Pinpoint the cell where the given text exists, returning its [x, y] midpoint coordinate. 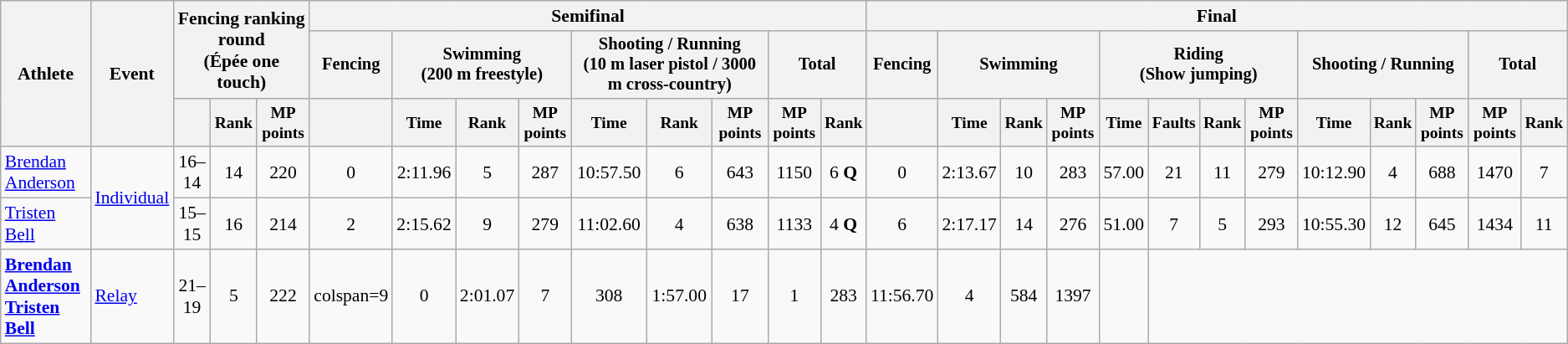
2 [351, 224]
1397 [1072, 296]
2:17.17 [968, 224]
287 [545, 172]
1150 [794, 172]
Relay [132, 296]
1470 [1495, 172]
Semifinal [588, 16]
12 [1393, 224]
1:57.00 [679, 296]
Athlete [46, 74]
Shooting / Running [1383, 65]
1434 [1495, 224]
Faults [1174, 122]
220 [283, 172]
276 [1072, 224]
21–19 [192, 296]
10 [1024, 172]
10:12.90 [1334, 172]
colspan=9 [351, 296]
51.00 [1124, 224]
Riding(Show jumping) [1199, 65]
Swimming(200 m freestyle) [482, 65]
17 [741, 296]
584 [1024, 296]
2:13.67 [968, 172]
Event [132, 74]
15–15 [192, 224]
293 [1271, 224]
Fencing ranking round(Épée one touch) [241, 50]
645 [1442, 224]
222 [283, 296]
638 [741, 224]
Individual [132, 198]
2:15.62 [423, 224]
2:01.07 [487, 296]
308 [609, 296]
57.00 [1124, 172]
1133 [794, 224]
4 Q [843, 224]
688 [1442, 172]
2:11.96 [423, 172]
6 Q [843, 172]
11:56.70 [901, 296]
16 [234, 224]
Final [1217, 16]
11:02.60 [609, 224]
Brendan Anderson [46, 172]
Brendan AndersonTristen Bell [46, 296]
Shooting / Running(10 m laser pistol / 3000 m cross-country) [669, 65]
10:55.30 [1334, 224]
10:57.50 [609, 172]
1 [794, 296]
643 [741, 172]
Tristen Bell [46, 224]
16–14 [192, 172]
21 [1174, 172]
214 [283, 224]
Swimming [1019, 65]
9 [487, 224]
